Extract the (X, Y) coordinate from the center of the cell holding the provided text.  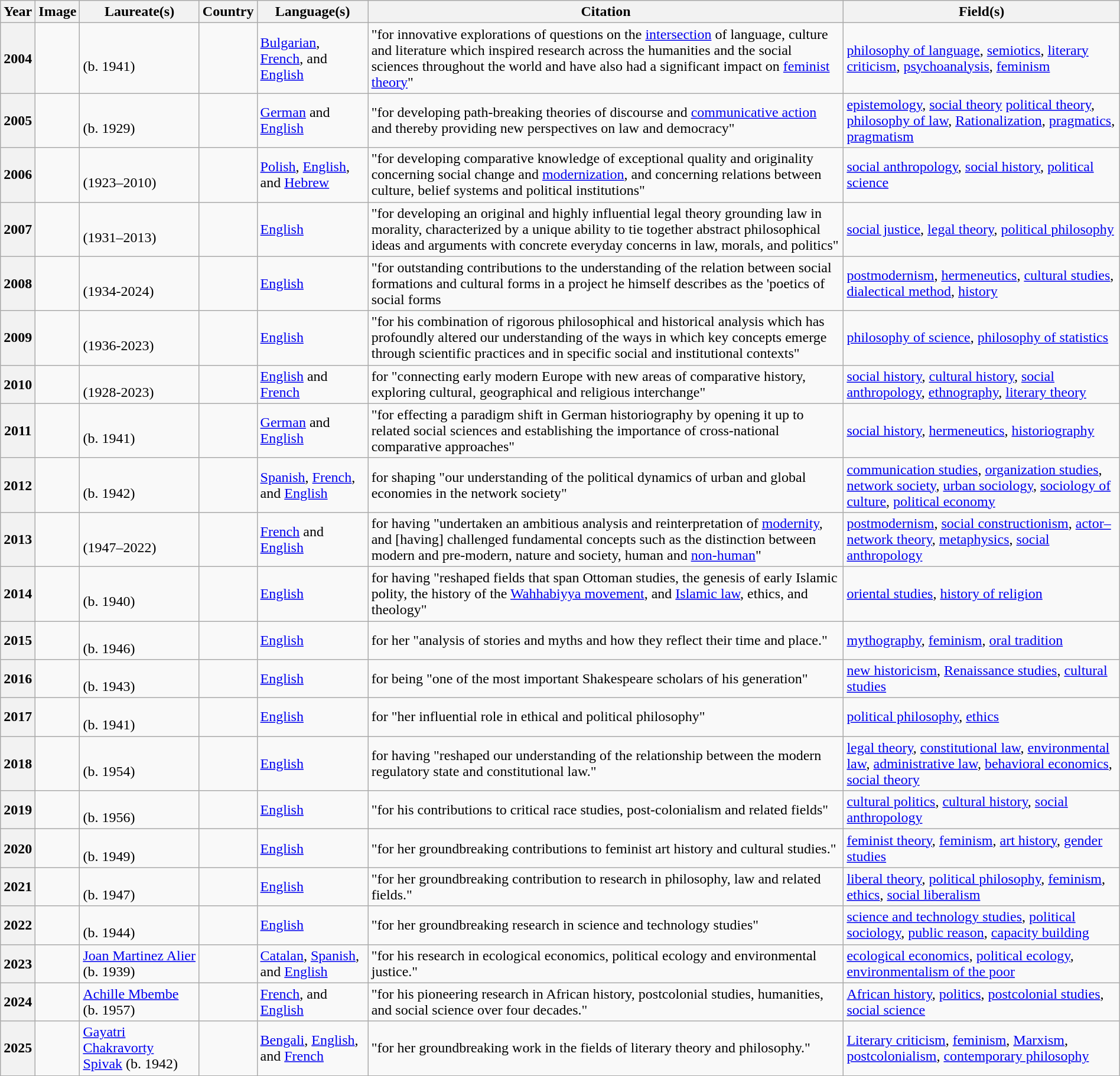
for "her influential role in ethical and political philosophy" (606, 717)
(1923–2010) (139, 175)
2012 (18, 485)
for her "analysis of stories and myths and how they reflect their time and place." (606, 640)
Year (18, 12)
(b. 1940) (139, 594)
"for her groundbreaking research in science and technology studies" (606, 925)
(b. 1947) (139, 887)
2005 (18, 120)
Country (228, 12)
2013 (18, 539)
communication studies, organization studies, network society, urban sociology, sociology of culture, political economy (982, 485)
(b. 1946) (139, 640)
postmodernism, social constructionism, actor–network theory, metaphysics, social anthropology (982, 539)
social anthropology, social history, political science (982, 175)
Spanish, French, and English (312, 485)
(1934-2024) (139, 283)
(1936-2023) (139, 338)
Bulgarian, French, and English (312, 58)
2024 (18, 1002)
for "connecting early modern Europe with new areas of comparative history, exploring cultural, geographical and religious interchange" (606, 384)
(b. 1942) (139, 485)
social justice, legal theory, political philosophy (982, 229)
(b. 1956) (139, 810)
for having "reshaped our understanding of the relationship between the modern regulatory state and constitutional law." (606, 764)
political philosophy, ethics (982, 717)
mythography, feminism, oral tradition (982, 640)
"for her groundbreaking contributions to feminist art history and cultural studies." (606, 848)
Catalan, Spanish, and English (312, 964)
Polish, English, and Hebrew (312, 175)
2009 (18, 338)
philosophy of science, philosophy of statistics (982, 338)
(b. 1954) (139, 764)
(b. 1944) (139, 925)
Literary criticism, feminism, Marxism, postcolonialism, contemporary philosophy (982, 1048)
"for developing path-breaking theories of discourse and communicative action and thereby providing new perspectives on law and democracy" (606, 120)
Language(s) (312, 12)
2025 (18, 1048)
African history, politics, postcolonial studies, social science (982, 1002)
Gayatri Chakravorty Spivak (b. 1942) (139, 1048)
Field(s) (982, 12)
feminist theory, feminism, art history, gender studies (982, 848)
social history, cultural history, social anthropology, ethnography, literary theory (982, 384)
2016 (18, 679)
(1947–2022) (139, 539)
(1928-2023) (139, 384)
2020 (18, 848)
2022 (18, 925)
2010 (18, 384)
"for his research in ecological economics, political ecology and environmental justice." (606, 964)
Bengali, English, and French (312, 1048)
philosophy of language, semiotics, literary criticism, psychoanalysis, feminism (982, 58)
(b. 1929) (139, 120)
(1931–2013) (139, 229)
oriental studies, history of religion (982, 594)
"for her groundbreaking work in the fields of literary theory and philosophy." (606, 1048)
2008 (18, 283)
2019 (18, 810)
2023 (18, 964)
2014 (18, 594)
"for his pioneering research in African history, postcolonial studies, humanities, and social science over four decades." (606, 1002)
(b. 1949) (139, 848)
for shaping "our understanding of the political dynamics of urban and global economies in the network society" (606, 485)
epistemology, social theory political theory, philosophy of law, Rationalization, pragmatics, pragmatism (982, 120)
social history, hermeneutics, historiography (982, 431)
French and English (312, 539)
(b. 1943) (139, 679)
ecological economics, political ecology, environmentalism of the poor (982, 964)
new historicism, Renaissance studies, cultural studies (982, 679)
Joan Martinez Alier (b. 1939) (139, 964)
2021 (18, 887)
2004 (18, 58)
2017 (18, 717)
2006 (18, 175)
Achille Mbembe (b. 1957) (139, 1002)
science and technology studies, political sociology, public reason, capacity building (982, 925)
for being "one of the most important Shakespeare scholars of his generation" (606, 679)
2011 (18, 431)
"for his contributions to critical race studies, post-colonialism and related fields" (606, 810)
postmodernism, hermeneutics, cultural studies, dialectical method, history (982, 283)
Laureate(s) (139, 12)
legal theory, constitutional law, environmental law, administrative law, behavioral economics, social theory (982, 764)
French, and English (312, 1002)
Image (58, 12)
2018 (18, 764)
liberal theory, political philosophy, feminism, ethics, social liberalism (982, 887)
cultural politics, cultural history, social anthropology (982, 810)
English and French (312, 384)
2015 (18, 640)
2007 (18, 229)
Citation (606, 12)
"for her groundbreaking contribution to research in philosophy, law and related fields." (606, 887)
